Output the (X, Y) coordinate of the center of the cell containing the given text.  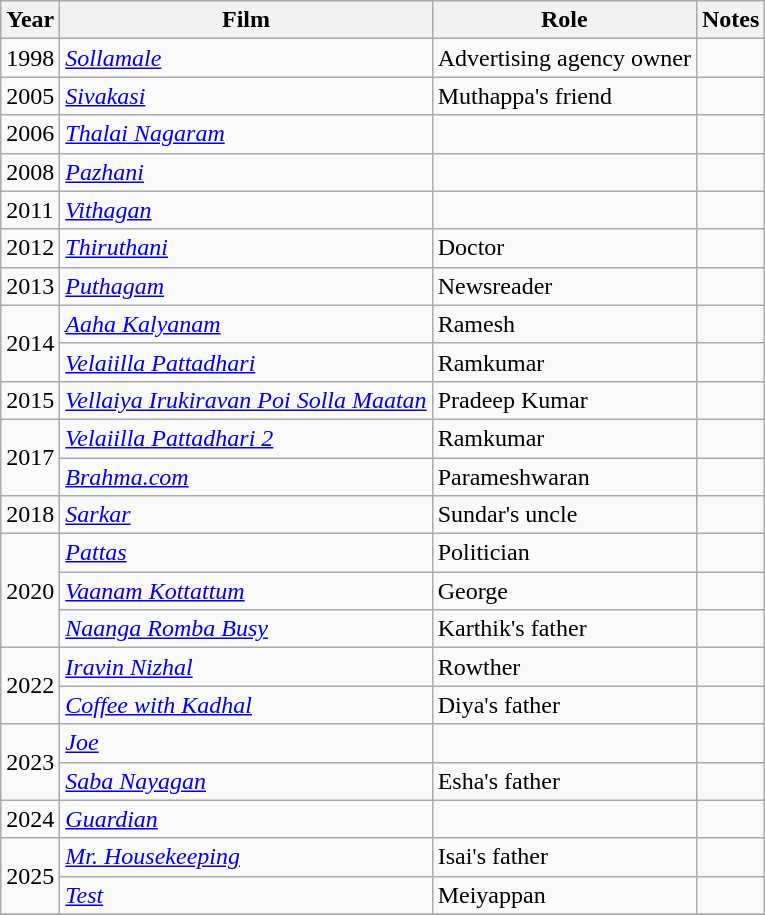
2006 (30, 134)
2015 (30, 400)
Newsreader (564, 286)
Pattas (246, 553)
2025 (30, 876)
2022 (30, 686)
Rowther (564, 667)
Doctor (564, 248)
Naanga Romba Busy (246, 629)
Vaanam Kottattum (246, 591)
Pradeep Kumar (564, 400)
2023 (30, 762)
Isai's father (564, 857)
Vithagan (246, 210)
2014 (30, 343)
Guardian (246, 819)
Politician (564, 553)
Brahma.com (246, 477)
Thiruthani (246, 248)
2017 (30, 457)
Meiyappan (564, 895)
George (564, 591)
Aaha Kalyanam (246, 324)
2012 (30, 248)
2008 (30, 172)
Saba Nayagan (246, 781)
Diya's father (564, 705)
Ramesh (564, 324)
Puthagam (246, 286)
Test (246, 895)
Sarkar (246, 515)
Sollamale (246, 58)
Vellaiya Irukiravan Poi Solla Maatan (246, 400)
Sivakasi (246, 96)
1998 (30, 58)
Joe (246, 743)
Advertising agency owner (564, 58)
Thalai Nagaram (246, 134)
Year (30, 20)
Parameshwaran (564, 477)
Pazhani (246, 172)
2020 (30, 591)
Velaiilla Pattadhari (246, 362)
Muthappa's friend (564, 96)
Iravin Nizhal (246, 667)
Film (246, 20)
2013 (30, 286)
Mr. Housekeeping (246, 857)
2024 (30, 819)
2005 (30, 96)
Velaiilla Pattadhari 2 (246, 438)
2011 (30, 210)
Sundar's uncle (564, 515)
Esha's father (564, 781)
Coffee with Kadhal (246, 705)
Karthik's father (564, 629)
Role (564, 20)
Notes (730, 20)
2018 (30, 515)
